Scan for the cell matching the given text and deliver its [x, y] coordinate at center. 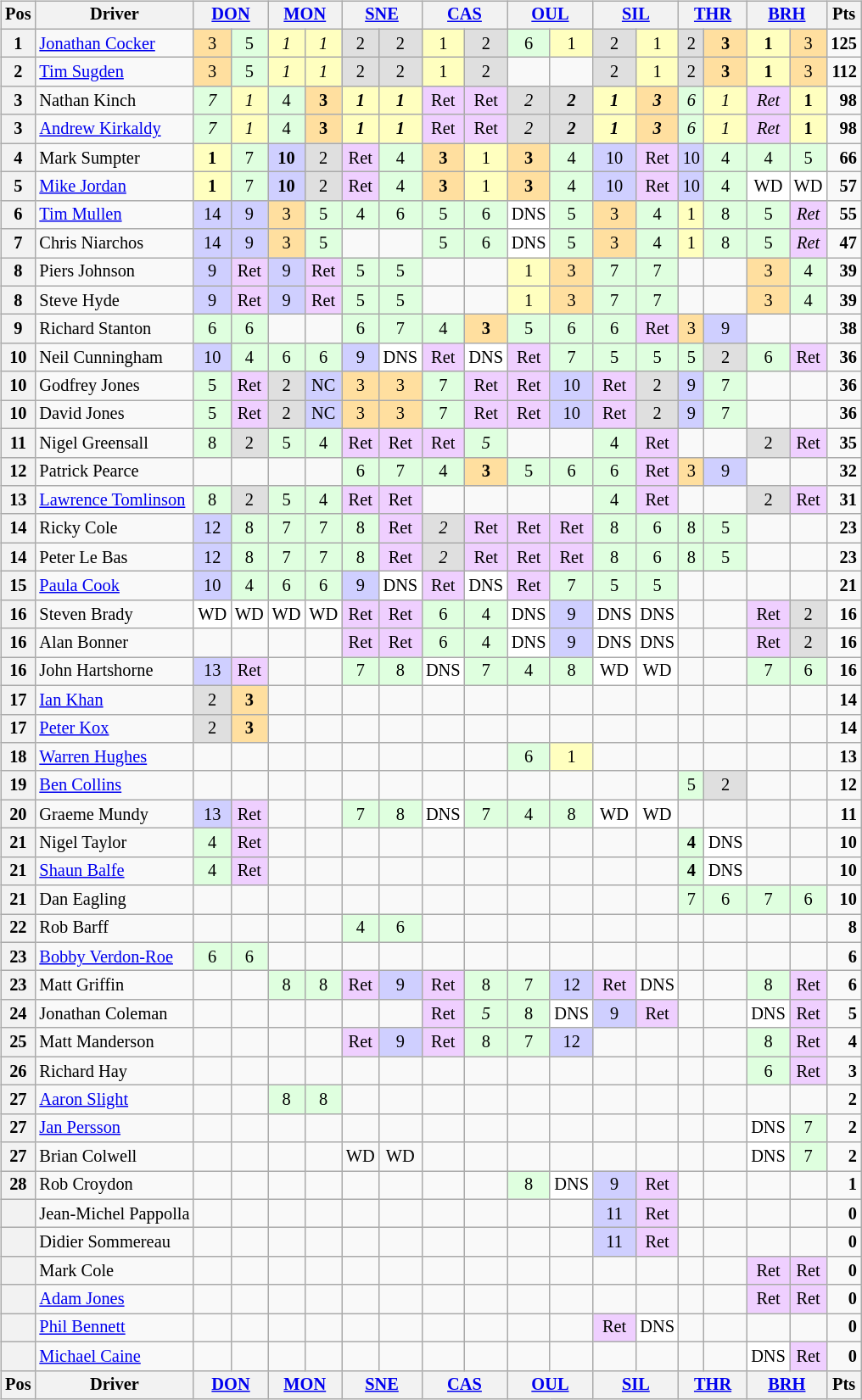
Nigel Taylor [114, 843]
28 [18, 1185]
Steven Brady [114, 614]
Mark Cole [114, 1271]
Shaun Balfe [114, 871]
Rob Barff [114, 929]
Godfrey Jones [114, 386]
55 [843, 215]
Nathan Kinch [114, 101]
Peter Le Bas [114, 557]
15 [18, 586]
Rob Croydon [114, 1185]
Ian Khan [114, 700]
Dan Eagling [114, 900]
Peter Kox [114, 728]
32 [843, 471]
Andrew Kirkaldy [114, 129]
Alan Bonner [114, 643]
Paula Cook [114, 586]
Tim Sugden [114, 72]
Lawrence Tomlinson [114, 500]
Steve Hyde [114, 300]
26 [18, 1071]
25 [18, 1042]
Aaron Slight [114, 1100]
Michael Caine [114, 1356]
31 [843, 500]
Ben Collins [114, 785]
David Jones [114, 415]
Matt Manderson [114, 1042]
Jonathan Cocker [114, 43]
125 [843, 43]
Richard Hay [114, 1071]
Phil Bennett [114, 1328]
57 [843, 187]
19 [18, 785]
Bobby Verdon-Roe [114, 957]
Richard Stanton [114, 329]
35 [843, 443]
Piers Johnson [114, 272]
Neil Cunningham [114, 358]
47 [843, 243]
Brian Colwell [114, 1157]
66 [843, 158]
22 [18, 929]
Ricky Cole [114, 528]
Tim Mullen [114, 215]
18 [18, 757]
38 [843, 329]
112 [843, 72]
Chris Niarchos [114, 243]
Matt Griffin [114, 985]
Jean-Michel Pappolla [114, 1213]
Adam Jones [114, 1299]
Mike Jordan [114, 187]
24 [18, 1014]
Warren Hughes [114, 757]
Nigel Greensall [114, 443]
Mark Sumpter [114, 158]
Jan Persson [114, 1128]
Patrick Pearce [114, 471]
Graeme Mundy [114, 814]
20 [18, 814]
Didier Sommereau [114, 1242]
Jonathan Coleman [114, 1014]
John Hartshorne [114, 672]
